Find where the given text appears and provide that cell's center as (x, y) coordinate. 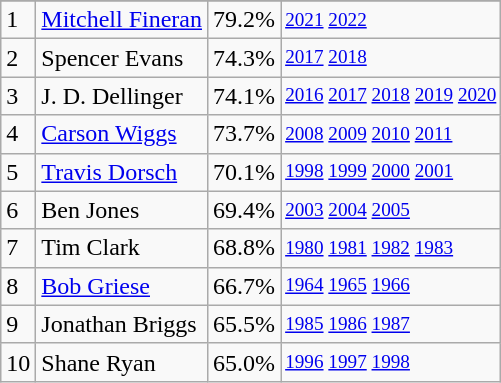
2017 2018 (391, 58)
Ben Jones (122, 210)
4 (18, 134)
2 (18, 58)
2021 2022 (391, 20)
Shane Ryan (122, 362)
9 (18, 324)
65.0% (244, 362)
1996 1997 1998 (391, 362)
3 (18, 96)
Spencer Evans (122, 58)
Bob Griese (122, 286)
10 (18, 362)
5 (18, 172)
Travis Dorsch (122, 172)
70.1% (244, 172)
68.8% (244, 248)
Carson Wiggs (122, 134)
Jonathan Briggs (122, 324)
69.4% (244, 210)
8 (18, 286)
1998 1999 2000 2001 (391, 172)
Mitchell Fineran (122, 20)
1985 1986 1987 (391, 324)
1980 1981 1982 1983 (391, 248)
79.2% (244, 20)
1 (18, 20)
74.1% (244, 96)
7 (18, 248)
65.5% (244, 324)
73.7% (244, 134)
2003 2004 2005 (391, 210)
74.3% (244, 58)
66.7% (244, 286)
Tim Clark (122, 248)
2016 2017 2018 2019 2020 (391, 96)
2008 2009 2010 2011 (391, 134)
1964 1965 1966 (391, 286)
J. D. Dellinger (122, 96)
6 (18, 210)
